Output the (x, y) coordinate of the center of the cell containing the given text.  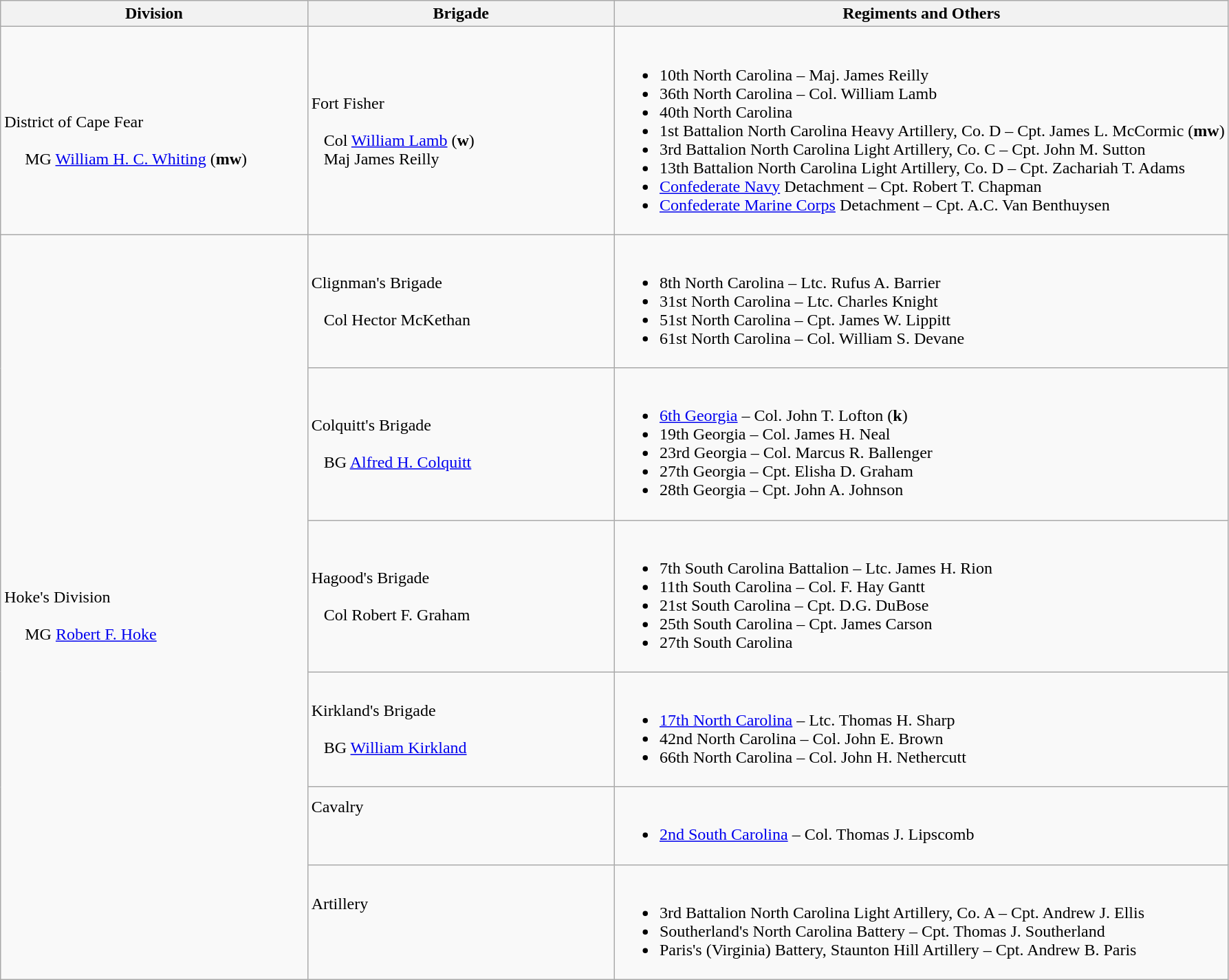
Division (154, 14)
Clignman's Brigade Col Hector McKethan (461, 301)
Kirkland's Brigade BG William Kirkland (461, 729)
Colquitt's Brigade BG Alfred H. Colquitt (461, 444)
Cavalry (461, 825)
2nd South Carolina – Col. Thomas J. Lipscomb (922, 825)
Hoke's Division MG Robert F. Hoke (154, 607)
Regiments and Others (922, 14)
Artillery (461, 922)
Brigade (461, 14)
Hagood's Brigade Col Robert F. Graham (461, 596)
Fort Fisher Col William Lamb (w) Maj James Reilly (461, 131)
17th North Carolina – Ltc. Thomas H. Sharp42nd North Carolina – Col. John E. Brown66th North Carolina – Col. John H. Nethercutt (922, 729)
District of Cape Fear MG William H. C. Whiting (mw) (154, 131)
